Search for the cell housing the specified text and yield its [x, y] center coordinate. 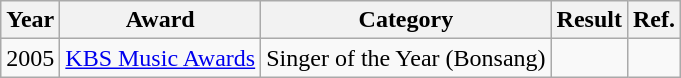
Singer of the Year (Bonsang) [406, 58]
Year [30, 20]
Award [160, 20]
KBS Music Awards [160, 58]
Category [406, 20]
Result [589, 20]
2005 [30, 58]
Ref. [654, 20]
